Provide the (x, y) coordinate of the cell's center where the given text is located.  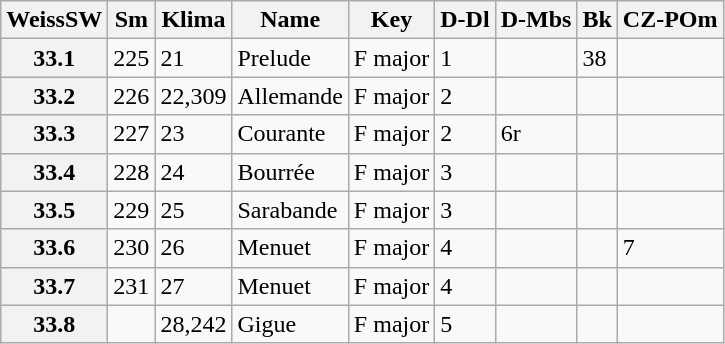
Sm (132, 20)
33.3 (54, 134)
Bk (597, 20)
Klima (194, 20)
Name (290, 20)
228 (132, 172)
Gigue (290, 324)
226 (132, 96)
22,309 (194, 96)
Prelude (290, 58)
38 (597, 58)
26 (194, 248)
231 (132, 286)
7 (670, 248)
33.6 (54, 248)
33.1 (54, 58)
Sarabande (290, 210)
227 (132, 134)
1 (465, 58)
CZ-POm (670, 20)
Key (391, 20)
D-Dl (465, 20)
225 (132, 58)
229 (132, 210)
6r (536, 134)
WeissSW (54, 20)
23 (194, 134)
33.5 (54, 210)
33.8 (54, 324)
Allemande (290, 96)
28,242 (194, 324)
Courante (290, 134)
33.7 (54, 286)
Bourrée (290, 172)
27 (194, 286)
33.2 (54, 96)
5 (465, 324)
21 (194, 58)
230 (132, 248)
25 (194, 210)
24 (194, 172)
D-Mbs (536, 20)
33.4 (54, 172)
